Search for the cell housing the specified text and yield its [x, y] center coordinate. 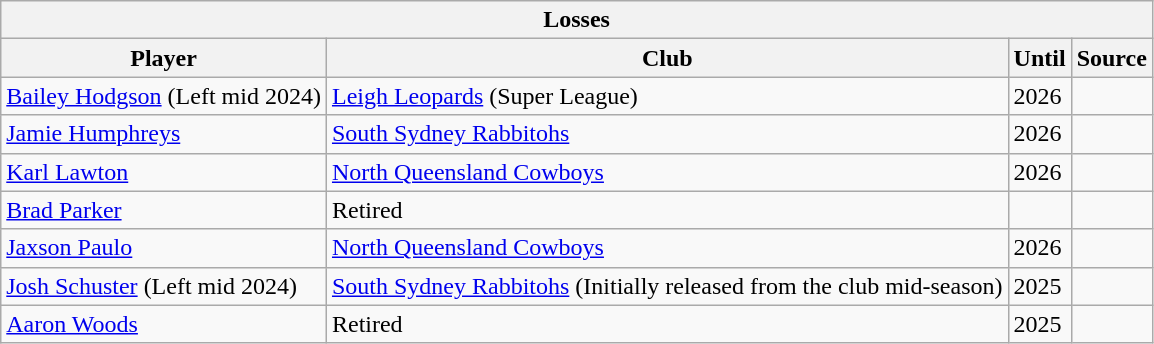
Source [1112, 58]
Karl Lawton [164, 172]
Bailey Hodgson (Left mid 2024) [164, 96]
Player [164, 58]
Club [667, 58]
Jamie Humphreys [164, 134]
Until [1040, 58]
Josh Schuster (Left mid 2024) [164, 286]
Jaxson Paulo [164, 248]
Brad Parker [164, 210]
South Sydney Rabbitohs (Initially released from the club mid-season) [667, 286]
South Sydney Rabbitohs [667, 134]
Aaron Woods [164, 324]
Losses [577, 20]
Leigh Leopards (Super League) [667, 96]
